Return (X, Y) of the center of cell containing provided text 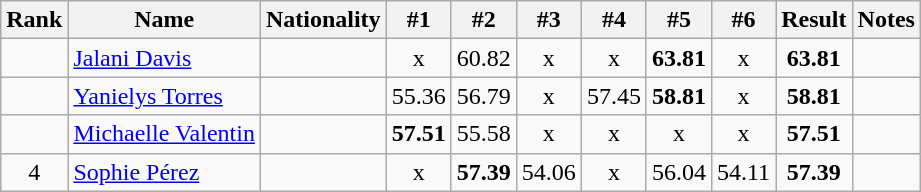
56.79 (484, 96)
57.45 (614, 96)
Michaelle Valentin (164, 134)
4 (34, 172)
#2 (484, 20)
#4 (614, 20)
#3 (548, 20)
54.11 (743, 172)
56.04 (678, 172)
Notes (886, 20)
55.58 (484, 134)
Result (814, 20)
54.06 (548, 172)
60.82 (484, 58)
Rank (34, 20)
Yanielys Torres (164, 96)
#5 (678, 20)
Jalani Davis (164, 58)
Nationality (323, 20)
#6 (743, 20)
#1 (418, 20)
55.36 (418, 96)
Name (164, 20)
Sophie Pérez (164, 172)
